Scan for the cell matching the given text and deliver its [X, Y] coordinate at center. 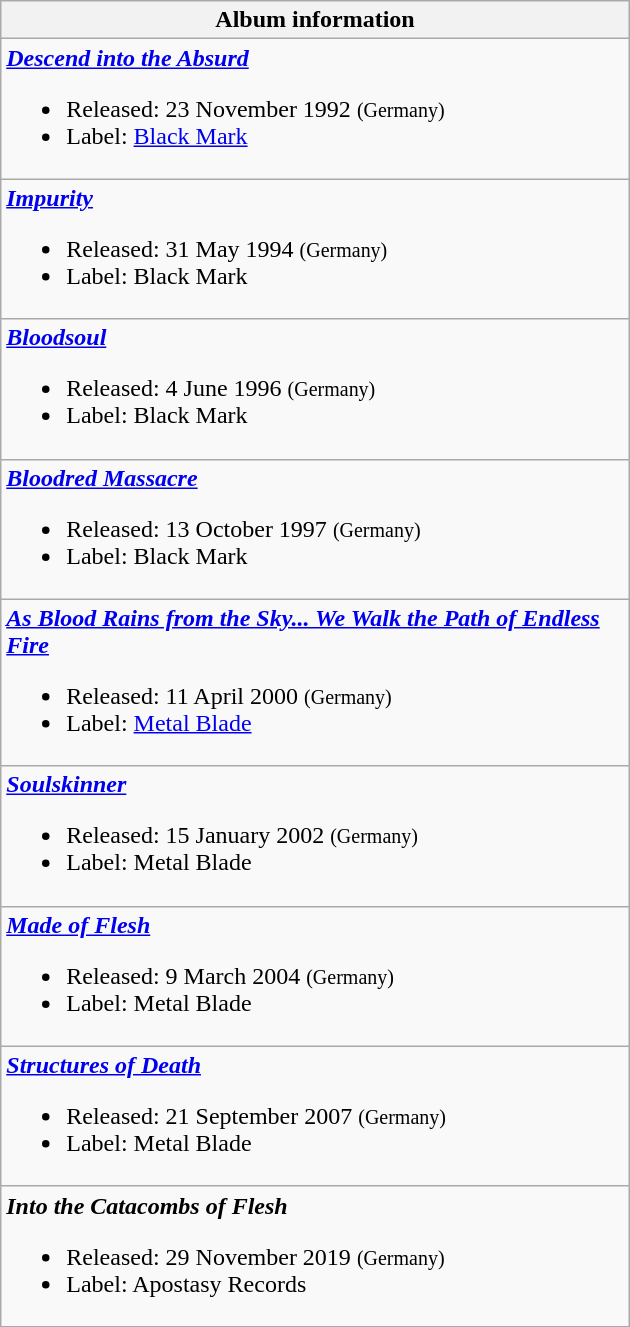
Descend into the AbsurdReleased: 23 November 1992 (Germany)Label: Black Mark [315, 109]
As Blood Rains from the Sky... We Walk the Path of Endless FireReleased: 11 April 2000 (Germany)Label: Metal Blade [315, 682]
ImpurityReleased: 31 May 1994 (Germany)Label: Black Mark [315, 249]
Made of FleshReleased: 9 March 2004 (Germany)Label: Metal Blade [315, 976]
SoulskinnerReleased: 15 January 2002 (Germany)Label: Metal Blade [315, 836]
Album information [315, 20]
BloodsoulReleased: 4 June 1996 (Germany)Label: Black Mark [315, 389]
Bloodred MassacreReleased: 13 October 1997 (Germany)Label: Black Mark [315, 529]
Structures of DeathReleased: 21 September 2007 (Germany)Label: Metal Blade [315, 1116]
Into the Catacombs of FleshReleased: 29 November 2019 (Germany)Label: Apostasy Records [315, 1256]
